Identify which cell holds the provided text, then report its [X, Y] central coordinate. 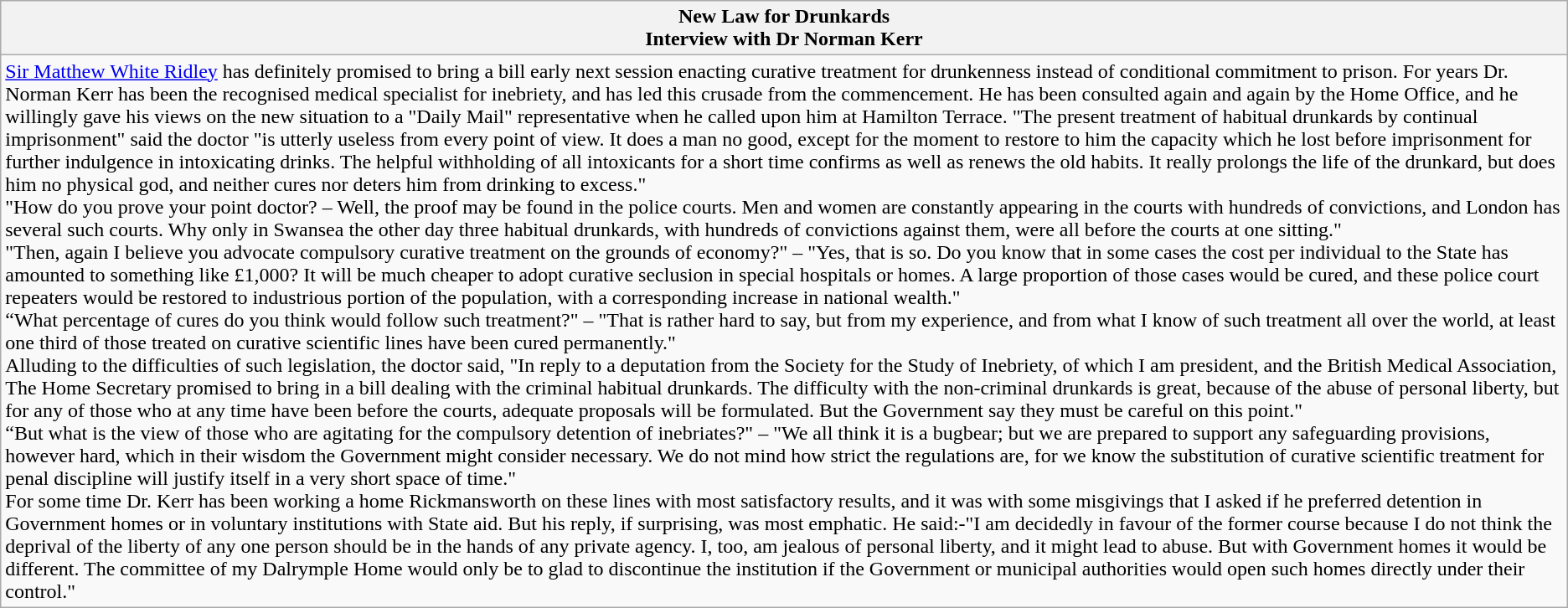
New Law for DrunkardsInterview with Dr Norman Kerr [784, 28]
